Output the (X, Y) coordinate of the center of the cell containing the given text.  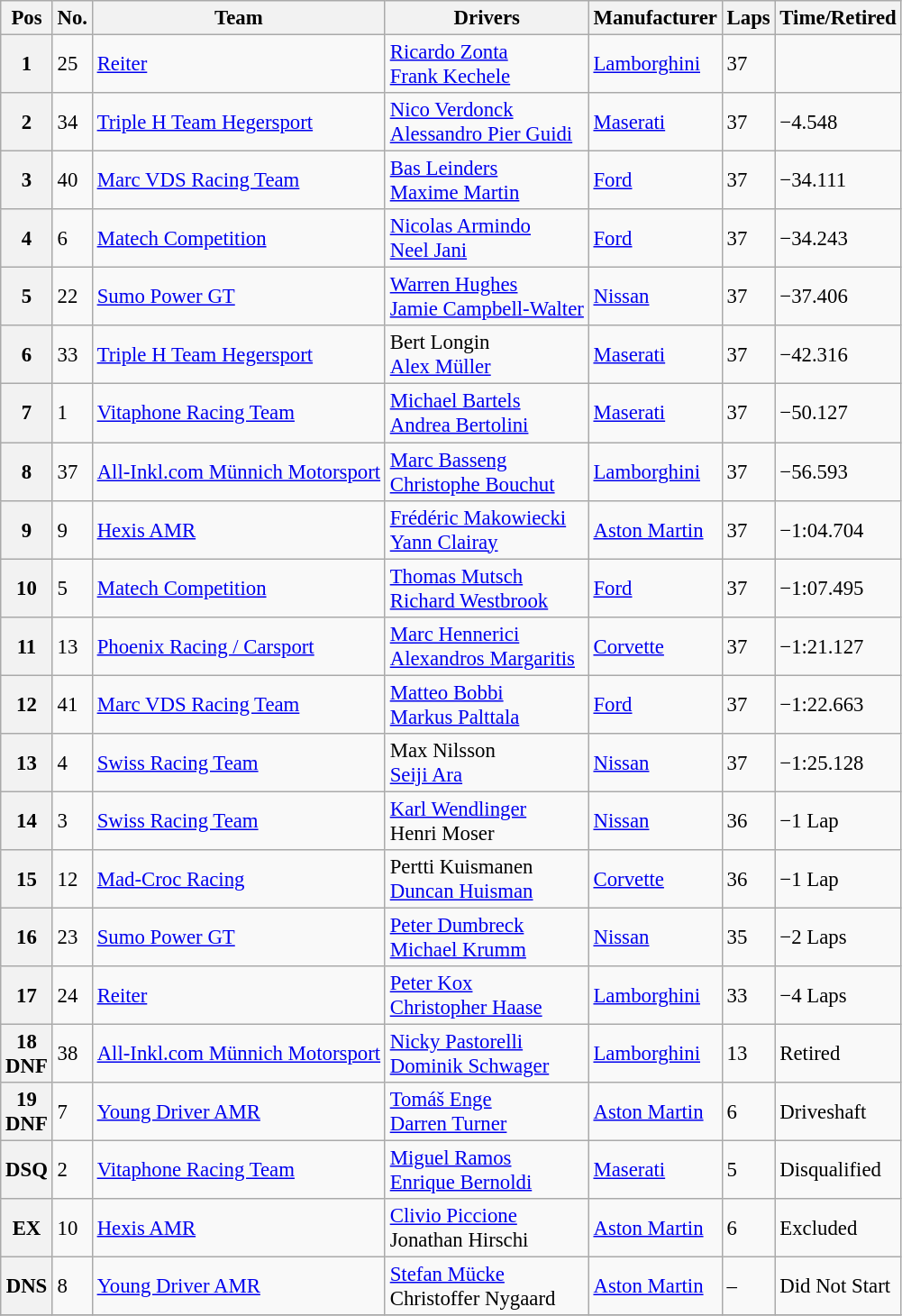
Tomáš Enge Darren Turner (487, 1112)
Team (238, 18)
Time/Retired (838, 18)
23 (72, 937)
18DNF (27, 1055)
Excluded (838, 1228)
−34.243 (838, 238)
Driveshaft (838, 1112)
17 (27, 995)
Did Not Start (838, 1287)
−56.593 (838, 472)
−4 Laps (838, 995)
EX (27, 1228)
Max Nilsson Seiji Ara (487, 763)
40 (72, 180)
25 (72, 65)
Pos (27, 18)
Bert Longin Alex Müller (487, 355)
Nico Verdonck Alessandro Pier Guidi (487, 123)
Mad-Croc Racing (238, 880)
11 (27, 645)
Phoenix Racing / Carsport (238, 645)
Nicolas Armindo Neel Jani (487, 238)
38 (72, 1055)
Frédéric Makowiecki Yann Clairay (487, 530)
DNS (27, 1287)
Ricardo Zonta Frank Kechele (487, 65)
34 (72, 123)
15 (27, 880)
−2 Laps (838, 937)
Miguel Ramos Enrique Bernoldi (487, 1170)
Michael Bartels Andrea Bertolini (487, 413)
Pertti Kuismanen Duncan Huisman (487, 880)
Peter Dumbreck Michael Krumm (487, 937)
−1:22.663 (838, 705)
Karl Wendlinger Henri Moser (487, 820)
Matteo Bobbi Markus Palttala (487, 705)
Bas Leinders Maxime Martin (487, 180)
−50.127 (838, 413)
Drivers (487, 18)
−1:07.495 (838, 588)
– (748, 1287)
41 (72, 705)
19DNF (27, 1112)
Thomas Mutsch Richard Westbrook (487, 588)
Manufacturer (655, 18)
Clivio Piccione Jonathan Hirschi (487, 1228)
−34.111 (838, 180)
22 (72, 297)
Peter Kox Christopher Haase (487, 995)
−4.548 (838, 123)
−42.316 (838, 355)
Disqualified (838, 1170)
Warren Hughes Jamie Campbell-Walter (487, 297)
Laps (748, 18)
−1:21.127 (838, 645)
24 (72, 995)
Stefan Mücke Christoffer Nygaard (487, 1287)
16 (27, 937)
Marc Basseng Christophe Bouchut (487, 472)
−1:04.704 (838, 530)
Marc Hennerici Alexandros Margaritis (487, 645)
Nicky Pastorelli Dominik Schwager (487, 1055)
No. (72, 18)
14 (27, 820)
−1:25.128 (838, 763)
DSQ (27, 1170)
−37.406 (838, 297)
35 (748, 937)
Retired (838, 1055)
